Capture the cell that displays the provided text and extract its (X, Y) central coordinate. 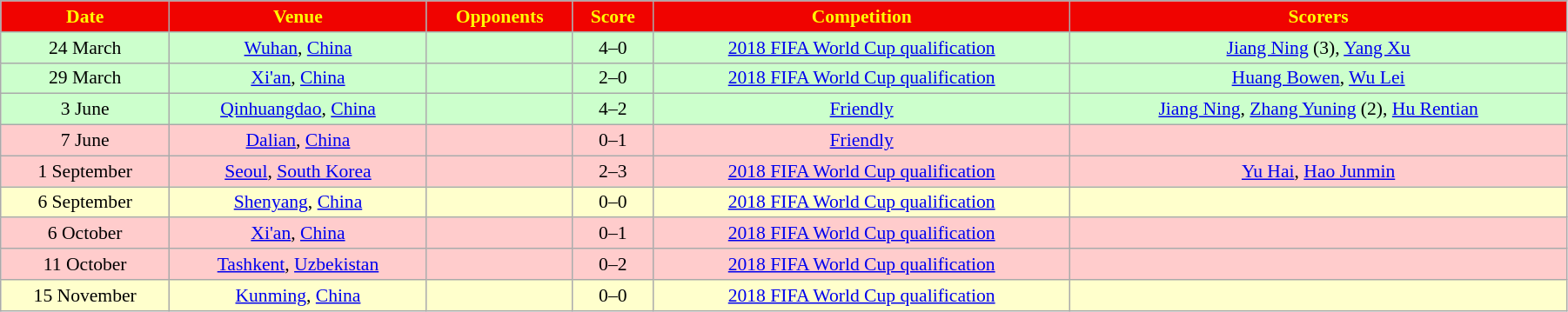
7 June (85, 141)
Competition (861, 17)
15 November (85, 295)
Opponents (499, 17)
Yu Hai, Hao Junmin (1319, 171)
29 March (85, 78)
Kunming, China (298, 295)
Venue (298, 17)
11 October (85, 264)
6 October (85, 234)
24 March (85, 48)
4–0 (613, 48)
0–2 (613, 264)
2–3 (613, 171)
3 June (85, 110)
6 September (85, 202)
Scorers (1319, 17)
Score (613, 17)
Tashkent, Uzbekistan (298, 264)
Date (85, 17)
4–2 (613, 110)
Shenyang, China (298, 202)
1 September (85, 171)
Huang Bowen, Wu Lei (1319, 78)
Qinhuangdao, China (298, 110)
Seoul, South Korea (298, 171)
Jiang Ning (3), Yang Xu (1319, 48)
Jiang Ning, Zhang Yuning (2), Hu Rentian (1319, 110)
Wuhan, China (298, 48)
Dalian, China (298, 141)
2–0 (613, 78)
